Determine the [x, y] coordinate at the center of the cell enclosing the given text.  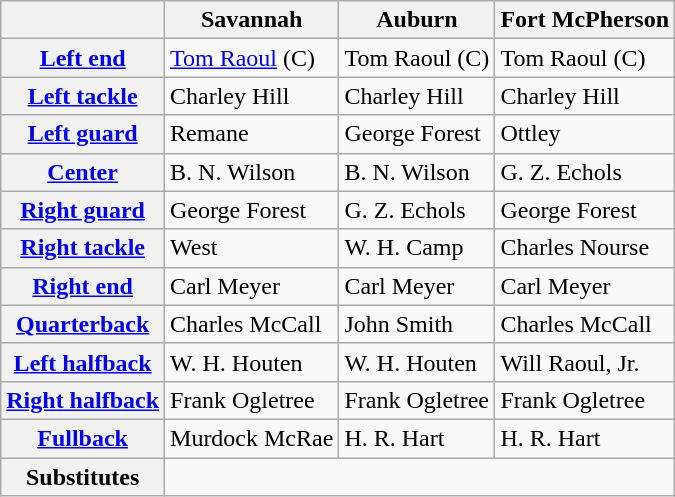
Charles Nourse [585, 248]
Fort McPherson [585, 20]
Will Raoul, Jr. [585, 362]
Left end [83, 58]
Left tackle [83, 96]
Right tackle [83, 248]
West [252, 248]
Right end [83, 286]
W. H. Camp [417, 248]
Auburn [417, 20]
Ottley [585, 134]
Right guard [83, 210]
Right halfback [83, 400]
John Smith [417, 324]
Quarterback [83, 324]
Fullback [83, 438]
Remane [252, 134]
Center [83, 172]
Substitutes [83, 477]
Murdock McRae [252, 438]
Left guard [83, 134]
Left halfback [83, 362]
Savannah [252, 20]
